Determine the [X, Y] coordinate at the center of the cell enclosing the given text.  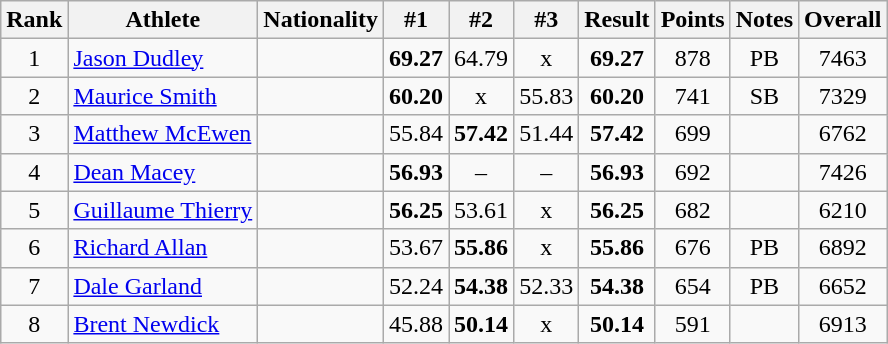
Matthew McEwen [163, 134]
Nationality [321, 20]
51.44 [546, 134]
676 [692, 248]
Rank [34, 20]
7426 [843, 172]
Maurice Smith [163, 96]
6210 [843, 210]
#3 [546, 20]
8 [34, 324]
6892 [843, 248]
52.24 [416, 286]
7 [34, 286]
682 [692, 210]
Guillaume Thierry [163, 210]
Result [617, 20]
53.67 [416, 248]
7329 [843, 96]
Dale Garland [163, 286]
692 [692, 172]
5 [34, 210]
Athlete [163, 20]
1 [34, 58]
Dean Macey [163, 172]
SB [764, 96]
#1 [416, 20]
45.88 [416, 324]
Jason Dudley [163, 58]
52.33 [546, 286]
53.61 [482, 210]
741 [692, 96]
#2 [482, 20]
2 [34, 96]
Richard Allan [163, 248]
654 [692, 286]
Points [692, 20]
6 [34, 248]
Brent Newdick [163, 324]
64.79 [482, 58]
6762 [843, 134]
6652 [843, 286]
Notes [764, 20]
55.83 [546, 96]
6913 [843, 324]
878 [692, 58]
591 [692, 324]
Overall [843, 20]
7463 [843, 58]
55.84 [416, 134]
3 [34, 134]
699 [692, 134]
4 [34, 172]
